Capture the cell that displays the provided text and extract its [X, Y] central coordinate. 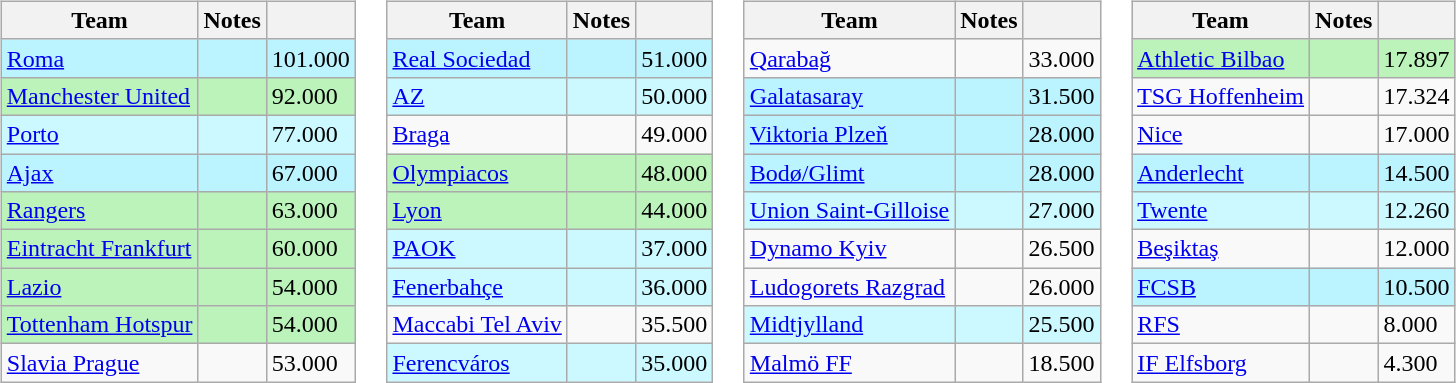
Slavia Prague [100, 363]
Athletic Bilbao [1221, 58]
TSG Hoffenheim [1221, 96]
77.000 [310, 134]
Tottenham Hotspur [100, 325]
35.000 [674, 363]
Malmö FF [849, 363]
Porto [100, 134]
FCSB [1221, 287]
Roma [100, 58]
AZ [477, 96]
44.000 [674, 211]
37.000 [674, 249]
4.300 [1416, 363]
Lyon [477, 211]
Midtjylland [849, 325]
17.324 [1416, 96]
92.000 [310, 96]
26.000 [1062, 287]
RFS [1221, 325]
48.000 [674, 173]
67.000 [310, 173]
60.000 [310, 249]
31.500 [1062, 96]
Braga [477, 134]
Eintracht Frankfurt [100, 249]
33.000 [1062, 58]
Galatasaray [849, 96]
26.500 [1062, 249]
51.000 [674, 58]
Rangers [100, 211]
53.000 [310, 363]
Lazio [100, 287]
27.000 [1062, 211]
101.000 [310, 58]
63.000 [310, 211]
Manchester United [100, 96]
Beşiktaş [1221, 249]
Ajax [100, 173]
Qarabağ [849, 58]
Dynamo Kyiv [849, 249]
10.500 [1416, 287]
35.500 [674, 325]
36.000 [674, 287]
17.000 [1416, 134]
Olympiacos [477, 173]
PAOK [477, 249]
12.000 [1416, 249]
Fenerbahçe [477, 287]
Ludogorets Razgrad [849, 287]
Ferencváros [477, 363]
17.897 [1416, 58]
14.500 [1416, 173]
Real Sociedad [477, 58]
Viktoria Plzeň [849, 134]
Union Saint-Gilloise [849, 211]
IF Elfsborg [1221, 363]
12.260 [1416, 211]
50.000 [674, 96]
Twente [1221, 211]
Nice [1221, 134]
Maccabi Tel Aviv [477, 325]
49.000 [674, 134]
18.500 [1062, 363]
8.000 [1416, 325]
Anderlecht [1221, 173]
25.500 [1062, 325]
Bodø/Glimt [849, 173]
